For the text-containing cell, return its midpoint in [x, y] coordinate format. 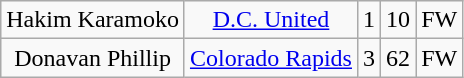
62 [398, 58]
Hakim Karamoko [93, 20]
Donavan Phillip [93, 58]
3 [368, 58]
D.C. United [270, 20]
1 [368, 20]
Colorado Rapids [270, 58]
10 [398, 20]
